Extract the [X, Y] coordinate from the center of the cell holding the provided text.  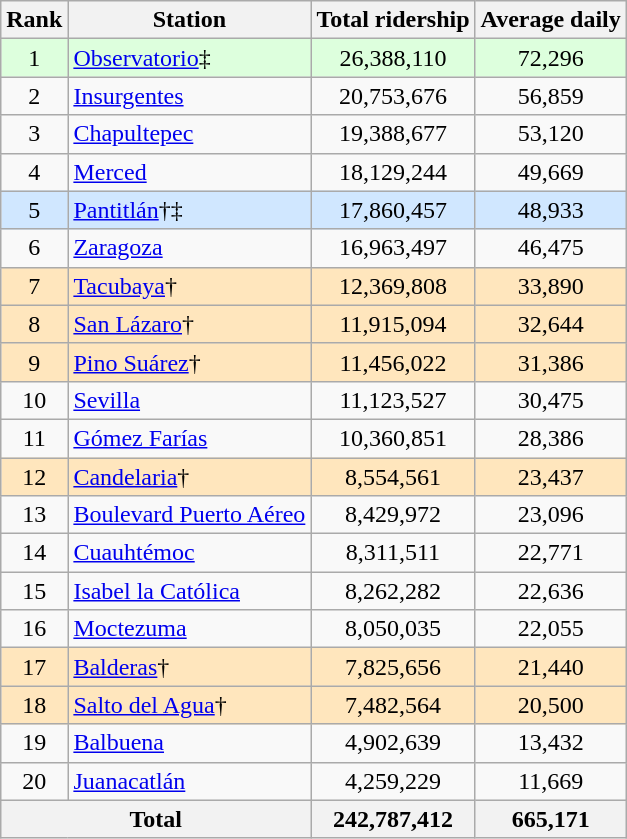
8 [34, 324]
Merced [190, 172]
8,050,035 [393, 629]
20,753,676 [393, 96]
5 [34, 210]
72,296 [550, 58]
Average daily [550, 20]
Pantitlán†‡ [190, 210]
12,369,808 [393, 286]
8,554,561 [393, 477]
4,259,229 [393, 781]
Balderas† [190, 667]
Gómez Farías [190, 438]
Pino Suárez† [190, 362]
8,311,511 [393, 553]
15 [34, 591]
26,388,110 [393, 58]
Candelaria† [190, 477]
Salto del Agua† [190, 705]
Sevilla [190, 400]
Insurgentes [190, 96]
Rank [34, 20]
18 [34, 705]
Total ridership [393, 20]
18,129,244 [393, 172]
10 [34, 400]
665,171 [550, 819]
Balbuena [190, 743]
20 [34, 781]
12 [34, 477]
Cuauhtémoc [190, 553]
2 [34, 96]
16,963,497 [393, 248]
21,440 [550, 667]
11,915,094 [393, 324]
11,669 [550, 781]
31,386 [550, 362]
20,500 [550, 705]
1 [34, 58]
Station [190, 20]
30,475 [550, 400]
4 [34, 172]
7 [34, 286]
19 [34, 743]
13 [34, 515]
San Lázaro† [190, 324]
17,860,457 [393, 210]
3 [34, 134]
14 [34, 553]
53,120 [550, 134]
28,386 [550, 438]
4,902,639 [393, 743]
22,636 [550, 591]
23,437 [550, 477]
9 [34, 362]
22,771 [550, 553]
19,388,677 [393, 134]
8,262,282 [393, 591]
11 [34, 438]
56,859 [550, 96]
8,429,972 [393, 515]
11,456,022 [393, 362]
33,890 [550, 286]
Total [156, 819]
Zaragoza [190, 248]
Isabel la Católica [190, 591]
48,933 [550, 210]
17 [34, 667]
Observatorio‡ [190, 58]
32,644 [550, 324]
Boulevard Puerto Aéreo [190, 515]
10,360,851 [393, 438]
23,096 [550, 515]
11,123,527 [393, 400]
Juanacatlán [190, 781]
22,055 [550, 629]
7,482,564 [393, 705]
Moctezuma [190, 629]
Chapultepec [190, 134]
Tacubaya† [190, 286]
13,432 [550, 743]
16 [34, 629]
46,475 [550, 248]
6 [34, 248]
242,787,412 [393, 819]
49,669 [550, 172]
7,825,656 [393, 667]
